Capture the cell that displays the provided text and extract its [X, Y] central coordinate. 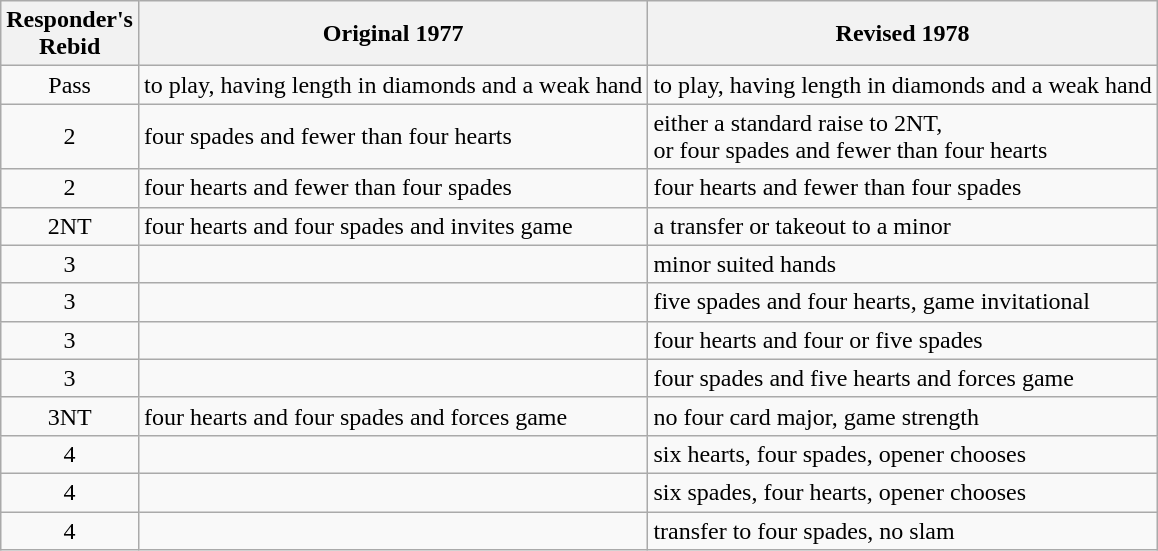
six spades, four hearts, opener chooses [902, 492]
Pass [70, 85]
four hearts and four spades and forces game [392, 416]
2NT [70, 226]
five spades and four hearts, game invitational [902, 302]
four spades and fewer than four hearts [392, 136]
either a standard raise to 2NT,or four spades and fewer than four hearts [902, 136]
Responder'sRebid [70, 34]
Original 1977 [392, 34]
3NT [70, 416]
four hearts and four spades and invites game [392, 226]
Revised 1978 [902, 34]
transfer to four spades, no slam [902, 531]
four spades and five hearts and forces game [902, 378]
four hearts and four or five spades [902, 340]
a transfer or takeout to a minor [902, 226]
minor suited hands [902, 264]
six hearts, four spades, opener chooses [902, 454]
no four card major, game strength [902, 416]
